Return the (X, Y) coordinate for the center point of the cell that contains the specified text.  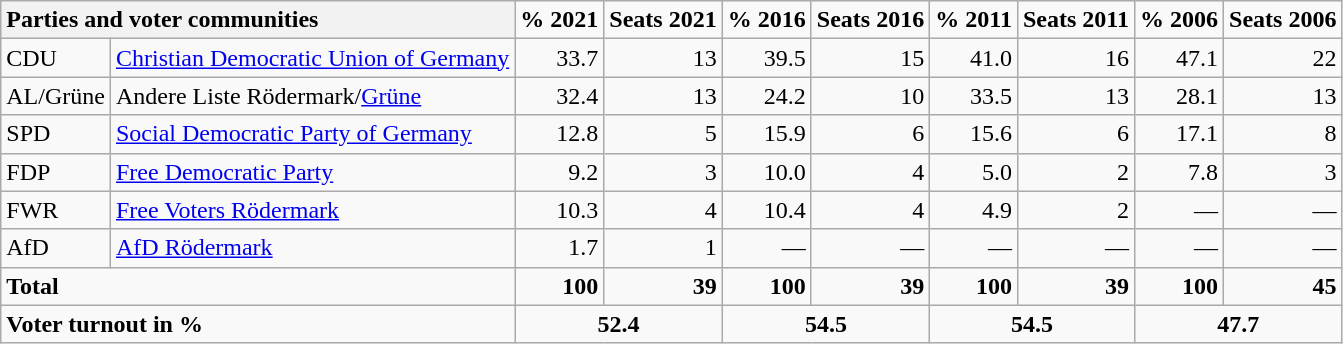
41.0 (974, 58)
Total (258, 286)
Seats 2006 (1283, 20)
10.4 (766, 210)
Christian Democratic Union of Germany (312, 58)
15.6 (974, 134)
32.4 (560, 96)
AfD Rödermark (312, 248)
Parties and voter communities (258, 20)
10 (870, 96)
45 (1283, 286)
% 2021 (560, 20)
52.4 (618, 324)
33.7 (560, 58)
Free Voters Rödermark (312, 210)
47.1 (1180, 58)
SPD (56, 134)
7.8 (1180, 172)
FDP (56, 172)
9.2 (560, 172)
33.5 (974, 96)
% 2011 (974, 20)
24.2 (766, 96)
28.1 (1180, 96)
AL/Grüne (56, 96)
Social Democratic Party of Germany (312, 134)
Seats 2016 (870, 20)
% 2016 (766, 20)
47.7 (1238, 324)
Seats 2021 (663, 20)
5 (663, 134)
AfD (56, 248)
Voter turnout in % (258, 324)
% 2006 (1180, 20)
17.1 (1180, 134)
Andere Liste Rödermark/Grüne (312, 96)
22 (1283, 58)
1 (663, 248)
39.5 (766, 58)
16 (1076, 58)
Free Democratic Party (312, 172)
8 (1283, 134)
10.0 (766, 172)
Seats 2011 (1076, 20)
15.9 (766, 134)
4.9 (974, 210)
10.3 (560, 210)
12.8 (560, 134)
15 (870, 58)
1.7 (560, 248)
FWR (56, 210)
5.0 (974, 172)
CDU (56, 58)
